Detect which cell encompasses the target text, then output its (X, Y) center coordinate. 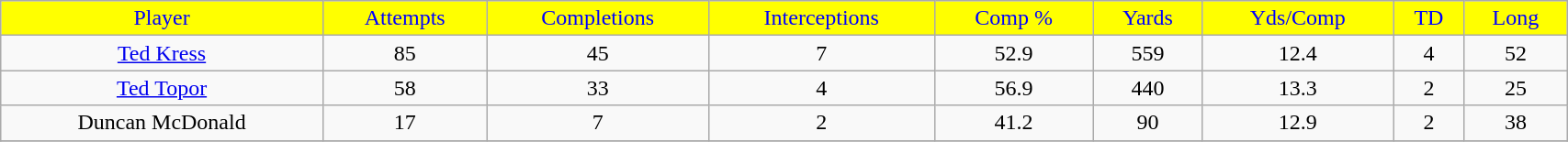
58 (404, 88)
Ted Kress (162, 53)
17 (404, 123)
38 (1516, 123)
Completions (597, 18)
12.9 (1298, 123)
12.4 (1298, 53)
41.2 (1014, 123)
25 (1516, 88)
Duncan McDonald (162, 123)
559 (1148, 53)
Comp % (1014, 18)
Player (162, 18)
Interceptions (821, 18)
33 (597, 88)
Attempts (404, 18)
56.9 (1014, 88)
90 (1148, 123)
Yds/Comp (1298, 18)
45 (597, 53)
85 (404, 53)
52 (1516, 53)
Long (1516, 18)
TD (1429, 18)
Yards (1148, 18)
440 (1148, 88)
Ted Topor (162, 88)
52.9 (1014, 53)
13.3 (1298, 88)
